Determine the [x, y] coordinate at the center of the cell enclosing the given text.  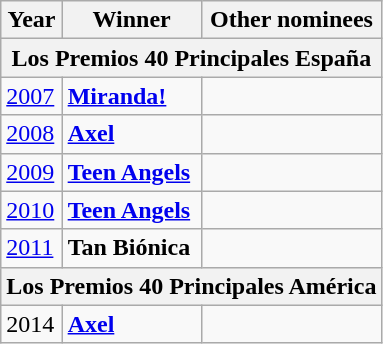
Los Premios 40 Principales España [192, 58]
Other nominees [292, 20]
2010 [32, 210]
2011 [32, 248]
2014 [32, 324]
2008 [32, 134]
Winner [132, 20]
Miranda! [132, 96]
Los Premios 40 Principales América [192, 286]
2009 [32, 172]
Tan Biónica [132, 248]
Year [32, 20]
2007 [32, 96]
